Detect which cell encompasses the target text, then output its (x, y) center coordinate. 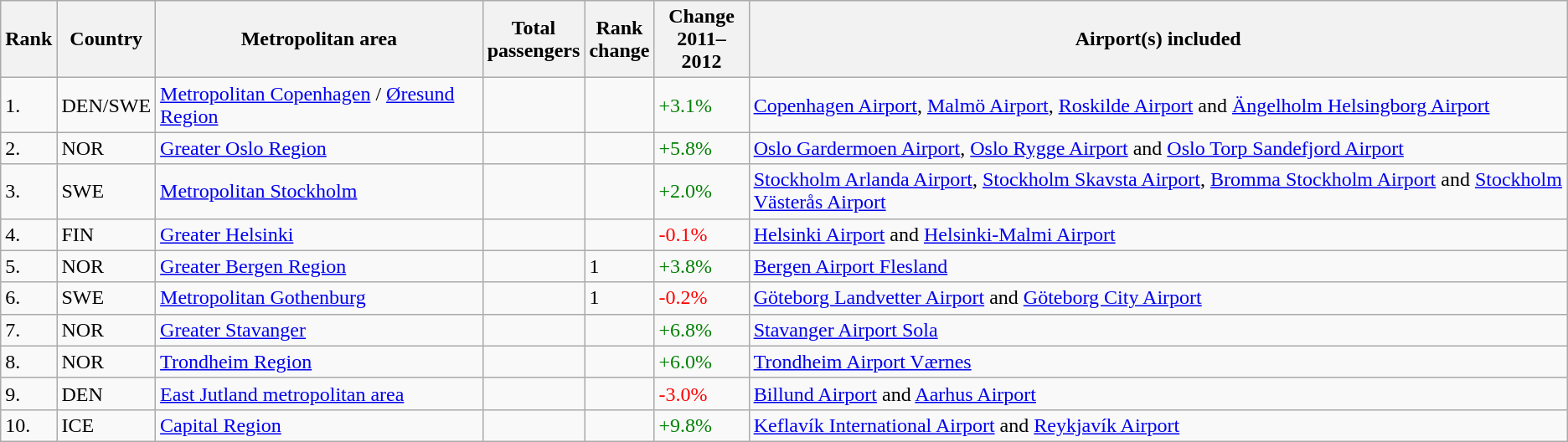
Greater Oslo Region (320, 148)
Keflavík International Airport and Reykjavík Airport (1158, 425)
Totalpassengers (534, 39)
2. (28, 148)
10. (28, 425)
Trondheim Region (320, 362)
+5.8% (702, 148)
3. (28, 191)
4. (28, 234)
Bergen Airport Flesland (1158, 266)
Rankchange (620, 39)
Metropolitan Stockholm (320, 191)
Billund Airport and Aarhus Airport (1158, 393)
Airport(s) included (1158, 39)
DEN (106, 393)
Stavanger Airport Sola (1158, 330)
+9.8% (702, 425)
Oslo Gardermoen Airport, Oslo Rygge Airport and Oslo Torp Sandefjord Airport (1158, 148)
+3.1% (702, 105)
+3.8% (702, 266)
Metropolitan area (320, 39)
-0.2% (702, 298)
+6.0% (702, 362)
1. (28, 105)
Rank (28, 39)
ICE (106, 425)
7. (28, 330)
Stockholm Arlanda Airport, Stockholm Skavsta Airport, Bromma Stockholm Airport and Stockholm Västerås Airport (1158, 191)
Greater Stavanger (320, 330)
8. (28, 362)
-3.0% (702, 393)
Göteborg Landvetter Airport and Göteborg City Airport (1158, 298)
Greater Helsinki (320, 234)
Trondheim Airport Værnes (1158, 362)
Capital Region (320, 425)
Greater Bergen Region (320, 266)
DEN/SWE (106, 105)
-0.1% (702, 234)
+6.8% (702, 330)
Change2011–2012 (702, 39)
6. (28, 298)
5. (28, 266)
9. (28, 393)
East Jutland metropolitan area (320, 393)
Country (106, 39)
Metropolitan Gothenburg (320, 298)
+2.0% (702, 191)
Helsinki Airport and Helsinki-Malmi Airport (1158, 234)
FIN (106, 234)
Copenhagen Airport, Malmö Airport, Roskilde Airport and Ängelholm Helsingborg Airport (1158, 105)
Metropolitan Copenhagen / Øresund Region (320, 105)
